Find where the given text appears and provide that cell's center as (x, y) coordinate. 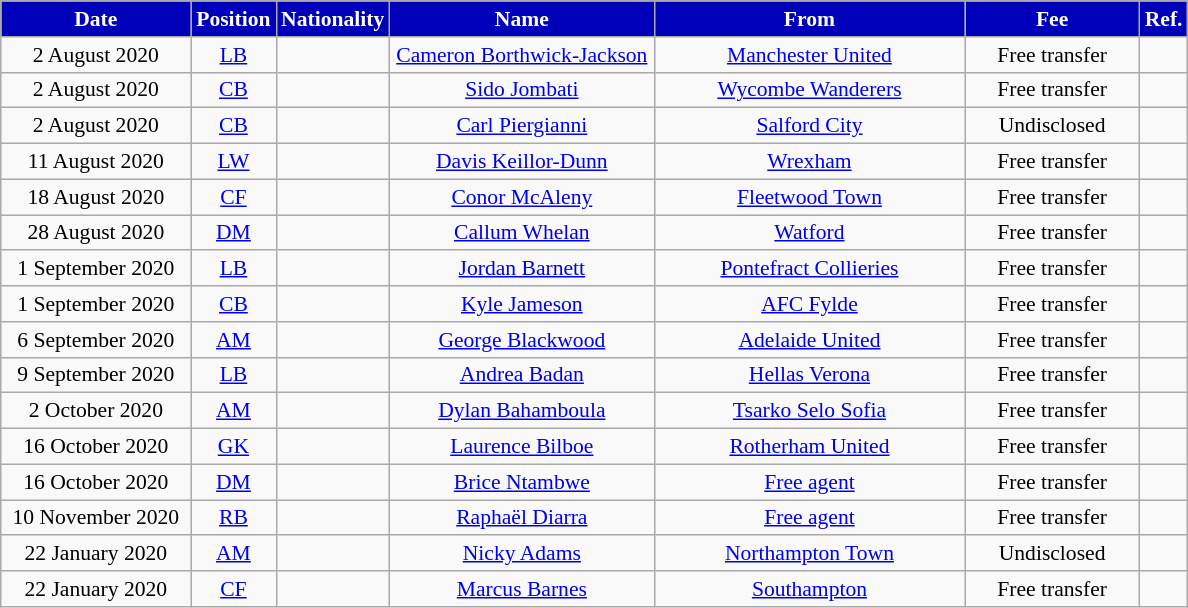
Nationality (332, 19)
Brice Ntambwe (522, 482)
Salford City (809, 126)
Wrexham (809, 162)
From (809, 19)
Kyle Jameson (522, 304)
Andrea Badan (522, 375)
Laurence Bilboe (522, 447)
Sido Jombati (522, 90)
Fee (1052, 19)
Callum Whelan (522, 233)
Rotherham United (809, 447)
Cameron Borthwick-Jackson (522, 55)
Conor McAleny (522, 197)
9 September 2020 (96, 375)
Adelaide United (809, 340)
Name (522, 19)
AFC Fylde (809, 304)
Nicky Adams (522, 554)
Carl Piergianni (522, 126)
11 August 2020 (96, 162)
6 September 2020 (96, 340)
Pontefract Collieries (809, 269)
Date (96, 19)
Jordan Barnett (522, 269)
10 November 2020 (96, 518)
Wycombe Wanderers (809, 90)
Northampton Town (809, 554)
28 August 2020 (96, 233)
Marcus Barnes (522, 589)
Hellas Verona (809, 375)
Raphaël Diarra (522, 518)
George Blackwood (522, 340)
Dylan Bahamboula (522, 411)
Southampton (809, 589)
Davis Keillor-Dunn (522, 162)
Manchester United (809, 55)
LW (234, 162)
Watford (809, 233)
Tsarko Selo Sofia (809, 411)
RB (234, 518)
18 August 2020 (96, 197)
GK (234, 447)
Ref. (1164, 19)
Position (234, 19)
Fleetwood Town (809, 197)
2 October 2020 (96, 411)
